Detect which cell encompasses the target text, then output its [X, Y] center coordinate. 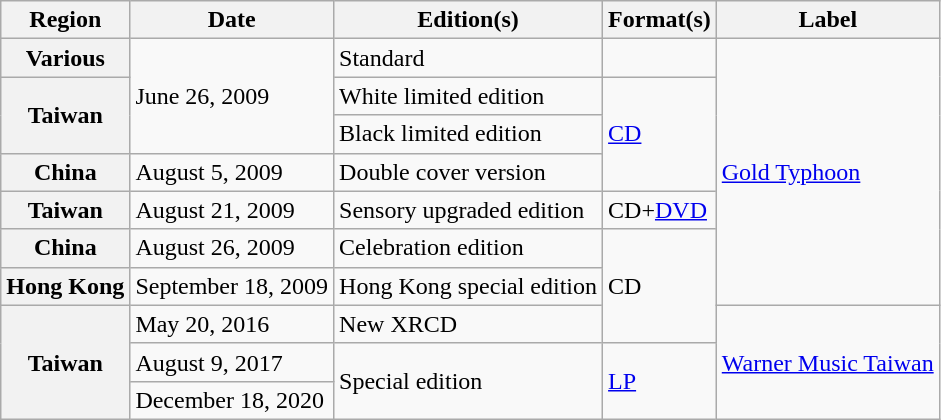
Region [66, 20]
LP [660, 381]
June 26, 2009 [232, 96]
Gold Typhoon [828, 172]
Edition(s) [468, 20]
Double cover version [468, 172]
Date [232, 20]
Black limited edition [468, 134]
May 20, 2016 [232, 324]
Hong Kong special edition [468, 286]
August 21, 2009 [232, 210]
Sensory upgraded edition [468, 210]
Warner Music Taiwan [828, 362]
White limited edition [468, 96]
December 18, 2020 [232, 400]
Format(s) [660, 20]
Various [66, 58]
Label [828, 20]
Celebration edition [468, 248]
August 26, 2009 [232, 248]
CD+DVD [660, 210]
Standard [468, 58]
New XRCD [468, 324]
September 18, 2009 [232, 286]
Special edition [468, 381]
August 9, 2017 [232, 362]
August 5, 2009 [232, 172]
Hong Kong [66, 286]
